Return the [X, Y] coordinate for the center point of the cell that contains the specified text.  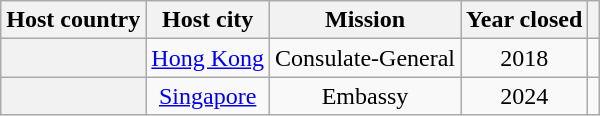
2024 [524, 96]
2018 [524, 58]
Consulate-General [366, 58]
Mission [366, 20]
Year closed [524, 20]
Hong Kong [208, 58]
Singapore [208, 96]
Host city [208, 20]
Embassy [366, 96]
Host country [74, 20]
